Locate the cell with the specified text and output its [x, y] center coordinate. 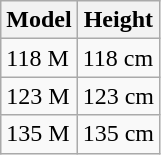
135 M [39, 134]
123 M [39, 96]
Height [118, 20]
118 M [39, 58]
123 cm [118, 96]
118 cm [118, 58]
135 cm [118, 134]
Model [39, 20]
